Detect which cell encompasses the target text, then output its (x, y) center coordinate. 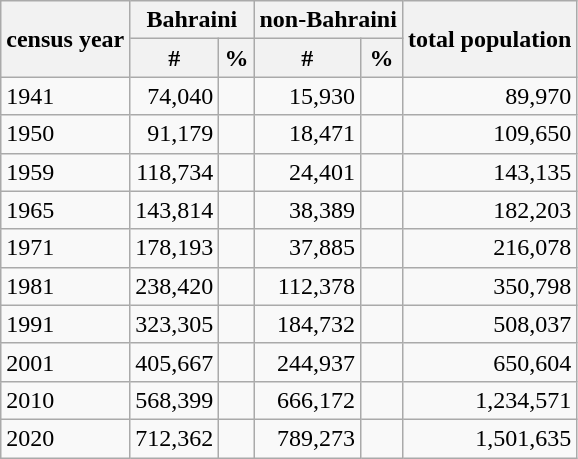
216,078 (489, 248)
178,193 (174, 248)
1950 (66, 134)
census year (66, 39)
38,389 (307, 210)
650,604 (489, 362)
1941 (66, 96)
1,234,571 (489, 400)
405,667 (174, 362)
91,179 (174, 134)
109,650 (489, 134)
37,885 (307, 248)
118,734 (174, 172)
total population (489, 39)
18,471 (307, 134)
238,420 (174, 286)
568,399 (174, 400)
74,040 (174, 96)
1965 (66, 210)
508,037 (489, 324)
15,930 (307, 96)
323,305 (174, 324)
1,501,635 (489, 438)
789,273 (307, 438)
112,378 (307, 286)
non-Bahraini (328, 20)
143,814 (174, 210)
2001 (66, 362)
2020 (66, 438)
1971 (66, 248)
Bahraini (192, 20)
1981 (66, 286)
24,401 (307, 172)
244,937 (307, 362)
89,970 (489, 96)
350,798 (489, 286)
666,172 (307, 400)
143,135 (489, 172)
182,203 (489, 210)
184,732 (307, 324)
1959 (66, 172)
712,362 (174, 438)
2010 (66, 400)
1991 (66, 324)
